Pinpoint the cell where the given text exists, returning its (X, Y) midpoint coordinate. 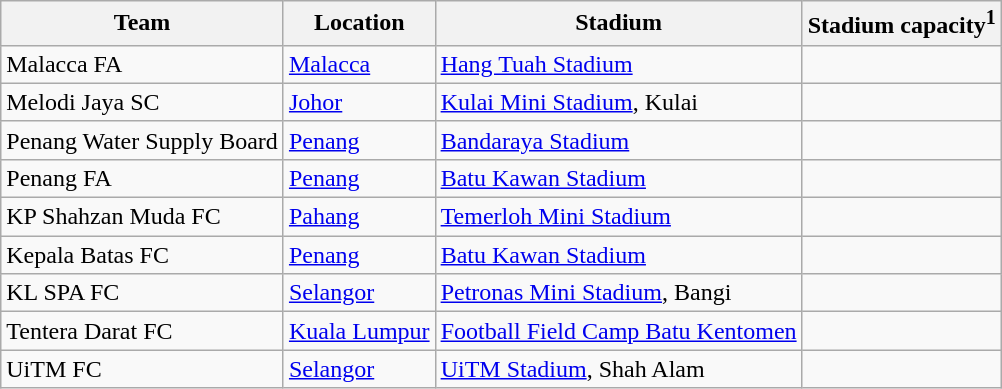
Stadium capacity1 (902, 24)
Kulai Mini Stadium, Kulai (618, 102)
Bandaraya Stadium (618, 140)
Tentera Darat FC (142, 331)
Hang Tuah Stadium (618, 64)
UiTM Stadium, Shah Alam (618, 369)
Kuala Lumpur (359, 331)
Penang Water Supply Board (142, 140)
Johor (359, 102)
Team (142, 24)
Temerloh Mini Stadium (618, 217)
UiTM FC (142, 369)
Malacca FA (142, 64)
Malacca (359, 64)
Football Field Camp Batu Kentomen (618, 331)
Penang FA (142, 178)
Pahang (359, 217)
Petronas Mini Stadium, Bangi (618, 293)
KP Shahzan Muda FC (142, 217)
Kepala Batas FC (142, 255)
Location (359, 24)
KL SPA FC (142, 293)
Stadium (618, 24)
Melodi Jaya SC (142, 102)
